For the text-containing cell, return its midpoint in [X, Y] coordinate format. 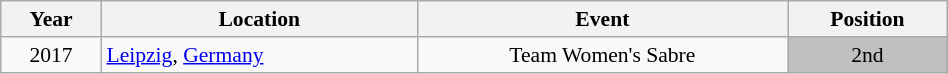
2017 [52, 55]
Event [602, 19]
Position [868, 19]
2nd [868, 55]
Location [259, 19]
Leipzig, Germany [259, 55]
Year [52, 19]
Team Women's Sabre [602, 55]
